Identify which cell holds the provided text, then report its [x, y] central coordinate. 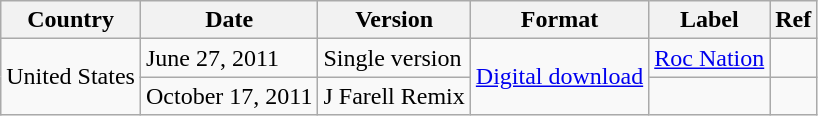
October 17, 2011 [228, 96]
J Farell Remix [394, 96]
Ref [794, 20]
United States [71, 77]
Version [394, 20]
Label [710, 20]
Format [559, 20]
Date [228, 20]
Single version [394, 58]
June 27, 2011 [228, 58]
Roc Nation [710, 58]
Country [71, 20]
Digital download [559, 77]
